Locate the cell with the specified text and output its [X, Y] center coordinate. 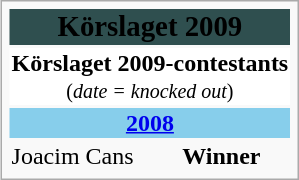
2008 [150, 123]
Winner [236, 156]
Körslaget 2009 [150, 27]
Körslaget 2009-contestants(date = knocked out) [150, 76]
Joacim Cans [94, 156]
